Output the [x, y] coordinate of the center of the cell containing the given text.  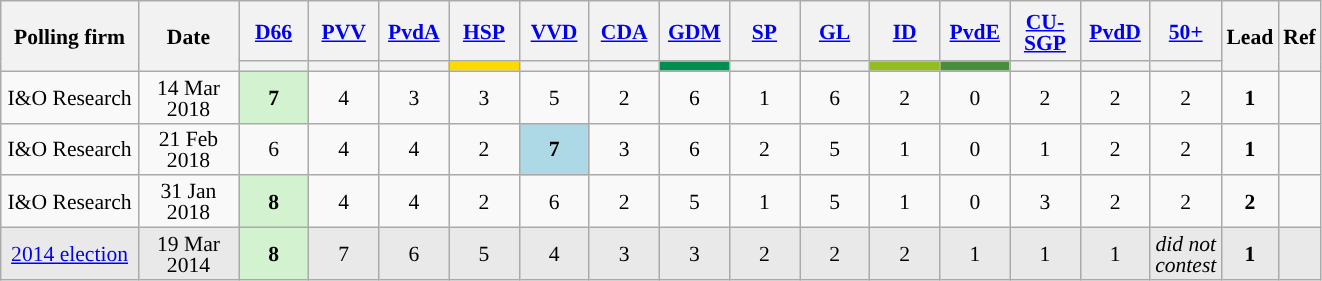
Ref [1299, 36]
HSP [484, 31]
2014 election [70, 254]
Lead [1250, 36]
50+ [1186, 31]
19 Mar 2014 [188, 254]
VVD [554, 31]
31 Jan 2018 [188, 202]
14 Mar 2018 [188, 97]
ID [905, 31]
did not contest [1186, 254]
GDM [694, 31]
Polling firm [70, 36]
D66 [273, 31]
CDA [624, 31]
Date [188, 36]
SP [764, 31]
PvdD [1115, 31]
PvdA [414, 31]
PVV [344, 31]
PvdE [975, 31]
21 Feb 2018 [188, 149]
GL [835, 31]
CU-SGP [1045, 31]
